From the cell containing the given text, extract its center point as [x, y] coordinate. 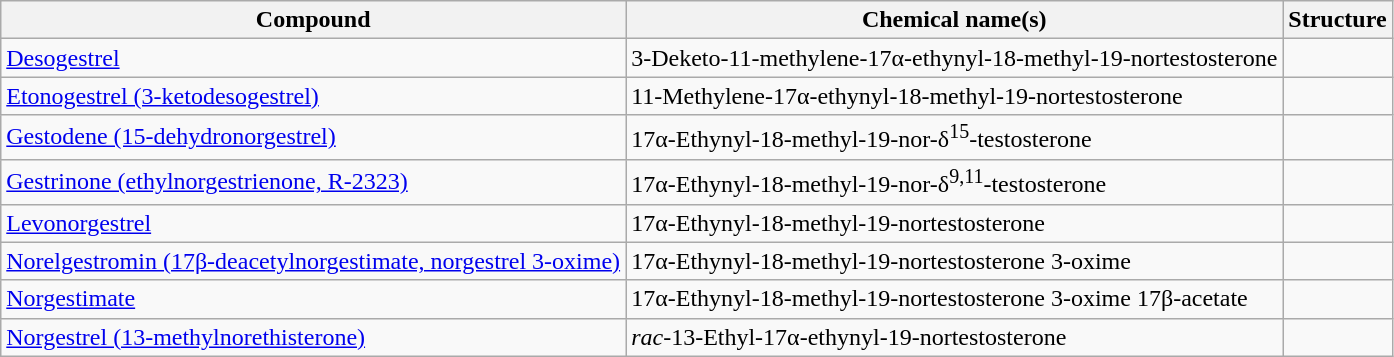
Gestrinone (ethylnorgestrienone, R-2323) [314, 182]
11-Methylene-17α-ethynyl-18-methyl-19-nortestosterone [954, 96]
Norgestrel (13-methylnorethisterone) [314, 337]
17α-Ethynyl-18-methyl-19-nortestosterone 3-oxime 17β-acetate [954, 299]
17α-Ethynyl-18-methyl-19-nortestosterone 3-oxime [954, 261]
17α-Ethynyl-18-methyl-19-nor-δ15-testosterone [954, 138]
Etonogestrel (3-ketodesogestrel) [314, 96]
Chemical name(s) [954, 20]
3-Deketo-11-methylene-17α-ethynyl-18-methyl-19-nortestosterone [954, 58]
Norgestimate [314, 299]
Gestodene (15-dehydronorgestrel) [314, 138]
Structure [1338, 20]
Compound [314, 20]
Levonorgestrel [314, 223]
Norelgestromin (17β-deacetylnorgestimate, norgestrel 3-oxime) [314, 261]
17α-Ethynyl-18-methyl-19-nortestosterone [954, 223]
Desogestrel [314, 58]
17α-Ethynyl-18-methyl-19-nor-δ9,11-testosterone [954, 182]
rac-13-Ethyl-17α-ethynyl-19-nortestosterone [954, 337]
